Identify which cell holds the provided text, then report its (x, y) central coordinate. 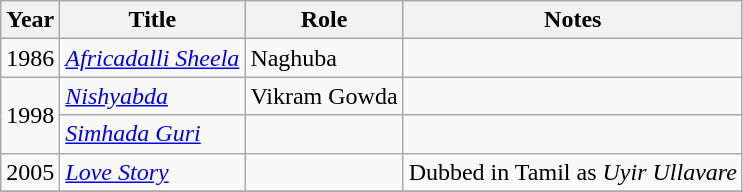
Love Story (152, 172)
2005 (30, 172)
Naghuba (324, 58)
Dubbed in Tamil as Uyir Ullavare (572, 172)
1998 (30, 115)
Nishyabda (152, 96)
1986 (30, 58)
Africadalli Sheela (152, 58)
Simhada Guri (152, 134)
Notes (572, 20)
Title (152, 20)
Year (30, 20)
Vikram Gowda (324, 96)
Role (324, 20)
